Capture the cell that displays the provided text and extract its (x, y) central coordinate. 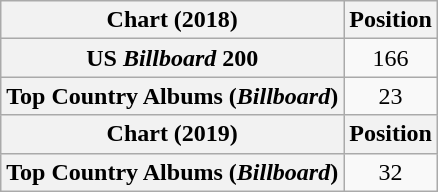
Chart (2018) (172, 20)
166 (391, 58)
Chart (2019) (172, 134)
32 (391, 172)
23 (391, 96)
US Billboard 200 (172, 58)
